For the text-containing cell, return its midpoint in (X, Y) coordinate format. 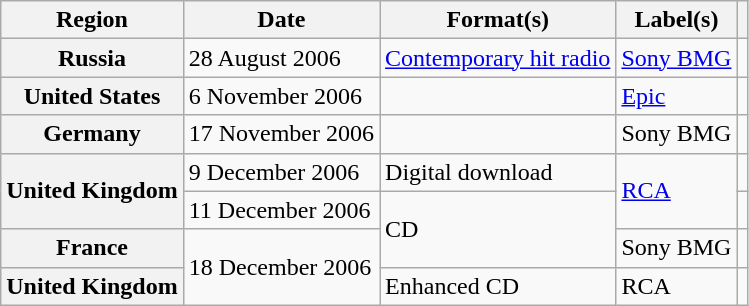
Region (92, 20)
11 December 2006 (281, 210)
Germany (92, 134)
17 November 2006 (281, 134)
6 November 2006 (281, 96)
United States (92, 96)
Russia (92, 58)
Digital download (498, 172)
France (92, 248)
9 December 2006 (281, 172)
Enhanced CD (498, 286)
Epic (676, 96)
Contemporary hit radio (498, 58)
28 August 2006 (281, 58)
18 December 2006 (281, 267)
Format(s) (498, 20)
Label(s) (676, 20)
Date (281, 20)
CD (498, 229)
